Identify which cell holds the provided text, then report its (X, Y) central coordinate. 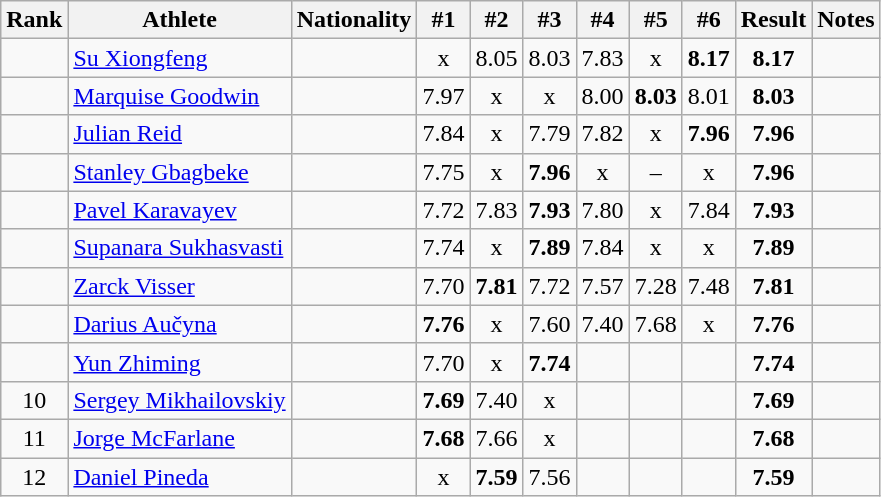
Daniel Pineda (180, 477)
7.48 (708, 286)
Sergey Mikhailovskiy (180, 400)
7.66 (496, 438)
Zarck Visser (180, 286)
7.97 (444, 96)
Yun Zhiming (180, 362)
#4 (602, 20)
7.28 (656, 286)
8.05 (496, 58)
Result (773, 20)
7.60 (550, 324)
Rank (34, 20)
12 (34, 477)
7.75 (444, 172)
8.00 (602, 96)
Notes (846, 20)
7.82 (602, 134)
Darius Aučyna (180, 324)
#6 (708, 20)
7.80 (602, 210)
#2 (496, 20)
Jorge McFarlane (180, 438)
Nationality (354, 20)
Julian Reid (180, 134)
– (656, 172)
7.57 (602, 286)
7.56 (550, 477)
Stanley Gbagbeke (180, 172)
#5 (656, 20)
#3 (550, 20)
Su Xiongfeng (180, 58)
7.79 (550, 134)
Marquise Goodwin (180, 96)
8.01 (708, 96)
Pavel Karavayev (180, 210)
Athlete (180, 20)
11 (34, 438)
#1 (444, 20)
Supanara Sukhasvasti (180, 248)
10 (34, 400)
